Pinpoint the cell where the given text exists, returning its [x, y] midpoint coordinate. 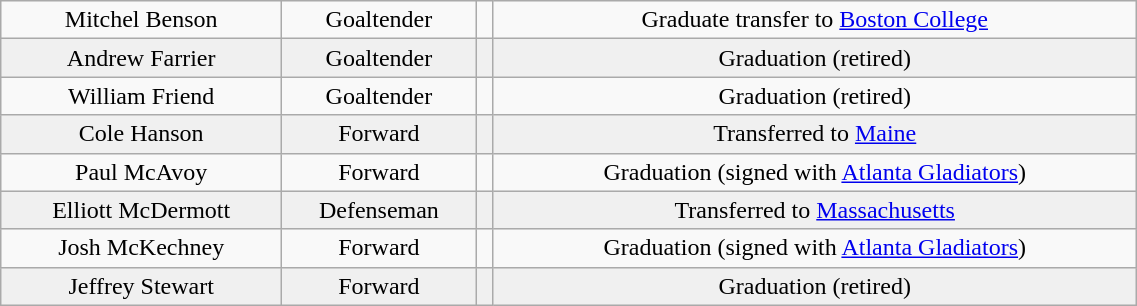
Paul McAvoy [142, 172]
Graduate transfer to Boston College [815, 20]
Transferred to Maine [815, 134]
William Friend [142, 96]
Cole Hanson [142, 134]
Mitchel Benson [142, 20]
Josh McKechney [142, 248]
Transferred to Massachusetts [815, 210]
Jeffrey Stewart [142, 286]
Elliott McDermott [142, 210]
Andrew Farrier [142, 58]
Defenseman [380, 210]
